Return the [X, Y] coordinate for the center point of the cell that contains the specified text.  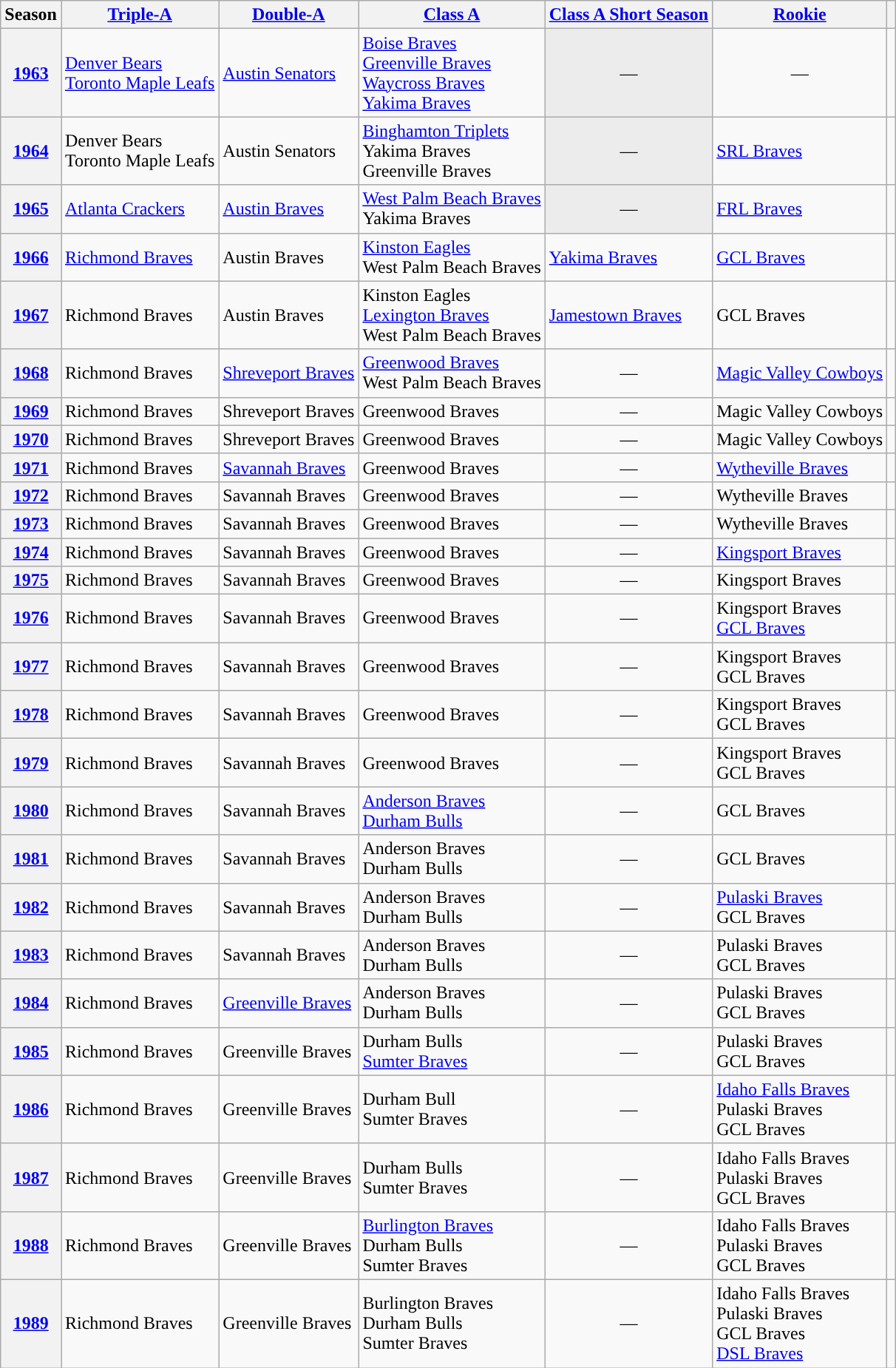
1967 [31, 315]
Season [31, 15]
SRL Braves [800, 151]
1978 [31, 714]
Yakima Braves [628, 257]
1965 [31, 209]
1976 [31, 618]
Durham BullSumter Braves [452, 1109]
Rookie [800, 15]
Greenwood BravesWest Palm Beach Braves [452, 373]
1974 [31, 552]
1979 [31, 763]
1964 [31, 151]
1983 [31, 955]
1971 [31, 467]
Kinston EaglesLexington BravesWest Palm Beach Braves [452, 315]
Class A Short Season [628, 15]
Atlanta Crackers [139, 209]
1987 [31, 1177]
1973 [31, 524]
Jamestown Braves [628, 315]
1988 [31, 1245]
1977 [31, 667]
1966 [31, 257]
Class A [452, 15]
West Palm Beach BravesYakima Braves [452, 209]
Binghamton TripletsYakima BravesGreenville Braves [452, 151]
FRL Braves [800, 209]
1982 [31, 907]
1981 [31, 859]
Idaho Falls BravesPulaski BravesGCL BravesDSL Braves [800, 1324]
1989 [31, 1324]
Double-A [288, 15]
1970 [31, 439]
1986 [31, 1109]
Kinston EaglesWest Palm Beach Braves [452, 257]
1984 [31, 1003]
1969 [31, 411]
1968 [31, 373]
1985 [31, 1052]
1980 [31, 810]
Boise BravesGreenville BravesWaycross BravesYakima Braves [452, 72]
1963 [31, 72]
1972 [31, 495]
1975 [31, 580]
Triple-A [139, 15]
